Capture the cell that displays the provided text and extract its (X, Y) central coordinate. 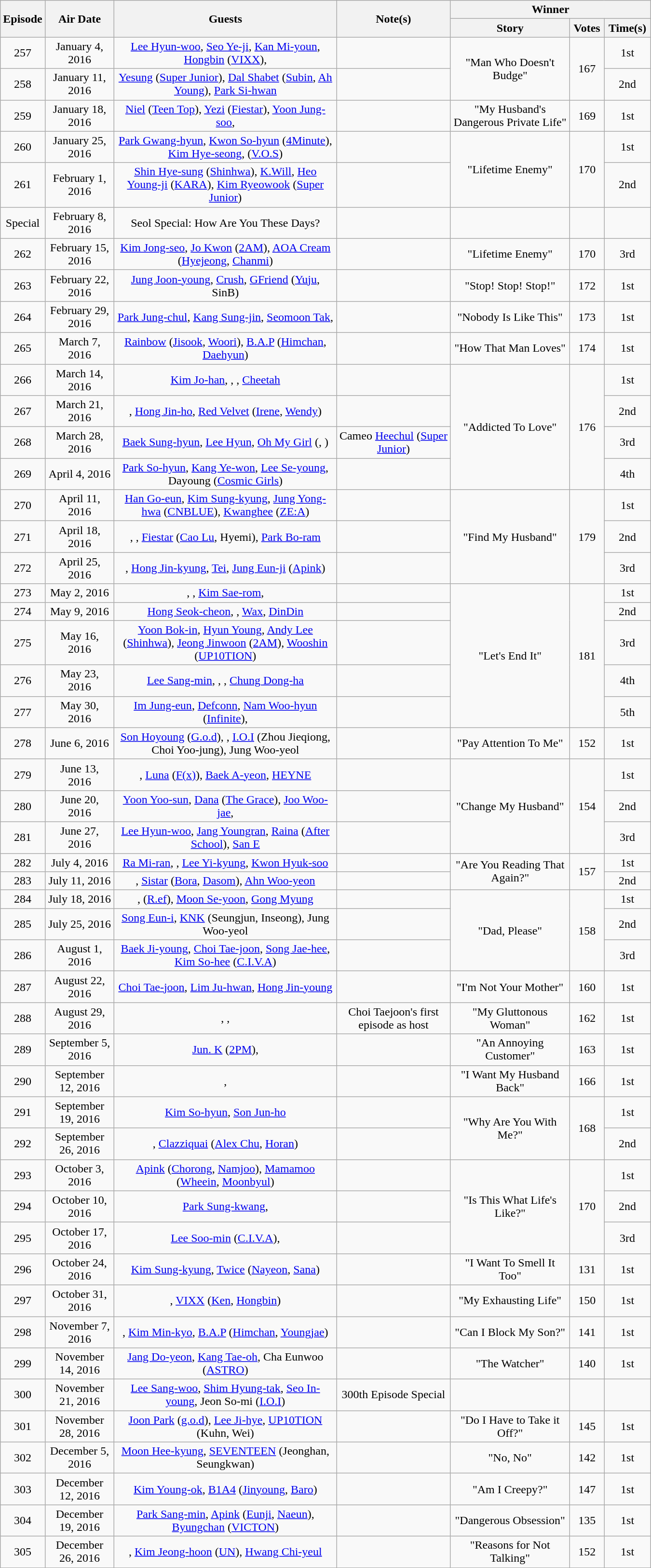
258 (23, 84)
January 11, 2016 (80, 84)
September 26, 2016 (80, 1143)
Song Eun-i, KNK (Seungjun, Inseong), Jung Woo-yeol (226, 924)
Choi Taejoon's first episode as host (393, 1018)
"Reasons for Not Talking" (510, 1552)
268 (23, 443)
Park Gwang-hyun, Kwon So-hyun (4Minute), Kim Hye-seong, (V.O.S) (226, 147)
275 (23, 643)
Yoon Bok-in, Hyun Young, Andy Lee (Shinhwa), Jeong Jinwoon (2AM), Wooshin (UP10TION) (226, 643)
5th (627, 712)
288 (23, 1018)
167 (586, 69)
June 6, 2016 (80, 743)
, Kim Jeong-hoon (UN), Hwang Chi-yeul (226, 1552)
305 (23, 1552)
145 (586, 1426)
December 5, 2016 (80, 1458)
"Nobody Is Like This" (510, 316)
163 (586, 1050)
May 9, 2016 (80, 611)
Park So-hyun, Kang Ye-won, Lee Se-young, Dayoung (Cosmic Girls) (226, 474)
291 (23, 1113)
August 22, 2016 (80, 987)
259 (23, 116)
Jang Do-yeon, Kang Tae-oh, Cha Eunwoo (ASTRO) (226, 1363)
Lee Soo-min (C.I.V.A), (226, 1238)
"Find My Husband" (510, 536)
Cameo Heechul (Super Junior) (393, 443)
150 (586, 1301)
Lee Sang-woo, Shim Hyung-tak, Seo In-young, Jeon So-mi (I.O.I) (226, 1395)
December 12, 2016 (80, 1489)
Han Go-eun, Kim Sung-kyung, Jung Yong-hwa (CNBLUE), Kwanghee (ZE:A) (226, 506)
"Pay Attention To Me" (510, 743)
Kim So-hyun, Son Jun-ho (226, 1113)
296 (23, 1269)
300th Episode Special (393, 1395)
Baek Ji-young, Choi Tae-joon, Song Jae-hee, Kim So-hee (C.I.V.A) (226, 955)
"Why Are You With Me?" (510, 1128)
Note(s) (393, 19)
Joon Park (g.o.d), Lee Ji-hye, UP10TION (Kuhn, Wei) (226, 1426)
"Can I Block My Son?" (510, 1332)
"My Gluttonous Woman" (510, 1018)
November 28, 2016 (80, 1426)
, (226, 1081)
284 (23, 899)
281 (23, 838)
"I'm Not Your Mother" (510, 987)
169 (586, 116)
263 (23, 286)
June 13, 2016 (80, 775)
131 (586, 1269)
March 21, 2016 (80, 411)
140 (586, 1363)
269 (23, 474)
Moon Hee-kyung, SEVENTEEN (Jeonghan, Seungkwan) (226, 1458)
277 (23, 712)
Jung Joon-young, Crush, GFriend (Yuju, SinB) (226, 286)
July 4, 2016 (80, 862)
Air Date (80, 19)
Episode (23, 19)
181 (586, 656)
October 31, 2016 (80, 1301)
October 3, 2016 (80, 1175)
September 5, 2016 (80, 1050)
"No, No" (510, 1458)
"Dangerous Obsession" (510, 1521)
Kim Sung-kyung, Twice (Nayeon, Sana) (226, 1269)
Kim Young-ok, B1A4 (Jinyoung, Baro) (226, 1489)
June 20, 2016 (80, 806)
264 (23, 316)
172 (586, 286)
"My Exhausting Life" (510, 1301)
"My Husband's Dangerous Private Life" (510, 116)
Park Sang-min, Apink (Eunji, Naeun), Byungchan (VICTON) (226, 1521)
294 (23, 1206)
March 7, 2016 (80, 348)
147 (586, 1489)
, Sistar (Bora, Dasom), Ahn Woo-yeon (226, 881)
Ra Mi-ran, , Lee Yi-kyung, Kwon Hyuk-soo (226, 862)
289 (23, 1050)
Shin Hye-sung (Shinhwa), K.Will, Heo Young-ji (KARA), Kim Ryeowook (Super Junior) (226, 185)
Im Jung-eun, Defconn, Nam Woo-hyun (Infinite), (226, 712)
"Is This What Life's Like?" (510, 1206)
300 (23, 1395)
297 (23, 1301)
302 (23, 1458)
November 14, 2016 (80, 1363)
February 22, 2016 (80, 286)
May 2, 2016 (80, 593)
303 (23, 1489)
"Let's End It" (510, 656)
295 (23, 1238)
"The Watcher" (510, 1363)
141 (586, 1332)
280 (23, 806)
Time(s) (627, 28)
March 28, 2016 (80, 443)
262 (23, 254)
January 4, 2016 (80, 53)
279 (23, 775)
April 11, 2016 (80, 506)
, Hong Jin-ho, Red Velvet (Irene, Wendy) (226, 411)
"Man Who Doesn't Budge" (510, 69)
Hong Seok-cheon, , Wax, DinDin (226, 611)
Lee Hyun-woo, Seo Ye-ji, Kan Mi-youn, Hongbin (VIXX), (226, 53)
, , Kim Sae-rom, (226, 593)
287 (23, 987)
292 (23, 1143)
Guests (226, 19)
Special (23, 223)
, Clazziquai (Alex Chu, Horan) (226, 1143)
"An Annoying Customer" (510, 1050)
July 25, 2016 (80, 924)
, Luna (F(x)), Baek A-yeon, HEYNE (226, 775)
282 (23, 862)
257 (23, 53)
265 (23, 348)
April 4, 2016 (80, 474)
, , (226, 1018)
November 7, 2016 (80, 1332)
"Do I Have to Take it Off?" (510, 1426)
174 (586, 348)
"Dad, Please" (510, 931)
Votes (586, 28)
October 24, 2016 (80, 1269)
173 (586, 316)
Baek Sung-hyun, Lee Hyun, Oh My Girl (, ) (226, 443)
261 (23, 185)
May 30, 2016 (80, 712)
Park Jung-chul, Kang Sung-jin, Seomoon Tak, (226, 316)
299 (23, 1363)
Apink (Chorong, Namjoo), Mamamoo (Wheein, Moonbyul) (226, 1175)
August 1, 2016 (80, 955)
135 (586, 1521)
April 25, 2016 (80, 568)
February 8, 2016 (80, 223)
272 (23, 568)
293 (23, 1175)
285 (23, 924)
Kim Jong-seo, Jo Kwon (2AM), AOA Cream (Hyejeong, Chanmi) (226, 254)
154 (586, 806)
"Are You Reading That Again?" (510, 871)
Story (510, 28)
April 18, 2016 (80, 536)
January 25, 2016 (80, 147)
"I Want My Husband Back" (510, 1081)
"I Want To Smell It Too" (510, 1269)
September 19, 2016 (80, 1113)
Kim Jo-han, , , Cheetah (226, 379)
January 18, 2016 (80, 116)
Jun. K (2PM), (226, 1050)
, (R.ef), Moon Se-yoon, Gong Myung (226, 899)
August 29, 2016 (80, 1018)
142 (586, 1458)
"Addicted To Love" (510, 426)
160 (586, 987)
Niel (Teen Top), Yezi (Fiestar), Yoon Jung-soo, (226, 116)
, VIXX (Ken, Hongbin) (226, 1301)
276 (23, 680)
July 18, 2016 (80, 899)
304 (23, 1521)
May 23, 2016 (80, 680)
July 11, 2016 (80, 881)
266 (23, 379)
283 (23, 881)
260 (23, 147)
162 (586, 1018)
October 10, 2016 (80, 1206)
157 (586, 871)
274 (23, 611)
176 (586, 426)
Seol Special: How Are You These Days? (226, 223)
290 (23, 1081)
Lee Hyun-woo, Jang Youngran, Raina (After School), San E (226, 838)
May 16, 2016 (80, 643)
February 15, 2016 (80, 254)
"Stop! Stop! Stop!" (510, 286)
September 12, 2016 (80, 1081)
286 (23, 955)
February 29, 2016 (80, 316)
158 (586, 931)
168 (586, 1128)
, Hong Jin-kyung, Tei, Jung Eun-ji (Apink) (226, 568)
Son Hoyoung (G.o.d), , I.O.I (Zhou Jieqiong, Choi Yoo-jung), Jung Woo-yeol (226, 743)
Park Sung-kwang, (226, 1206)
270 (23, 506)
October 17, 2016 (80, 1238)
271 (23, 536)
February 1, 2016 (80, 185)
Choi Tae-joon, Lim Ju-hwan, Hong Jin-young (226, 987)
Winner (551, 10)
278 (23, 743)
March 14, 2016 (80, 379)
Lee Sang-min, , , Chung Dong-ha (226, 680)
Yesung (Super Junior), Dal Shabet (Subin, Ah Young), Park Si-hwan (226, 84)
December 26, 2016 (80, 1552)
179 (586, 536)
Rainbow (Jisook, Woori), B.A.P (Himchan, Daehyun) (226, 348)
273 (23, 593)
, , Fiestar (Cao Lu, Hyemi), Park Bo-ram (226, 536)
166 (586, 1081)
"Change My Husband" (510, 806)
"How That Man Loves" (510, 348)
298 (23, 1332)
Yoon Yoo-sun, Dana (The Grace), Joo Woo-jae, (226, 806)
, Kim Min-kyo, B.A.P (Himchan, Youngjae) (226, 1332)
November 21, 2016 (80, 1395)
267 (23, 411)
301 (23, 1426)
"Am I Creepy?" (510, 1489)
June 27, 2016 (80, 838)
December 19, 2016 (80, 1521)
